Detect which cell encompasses the target text, then output its (X, Y) center coordinate. 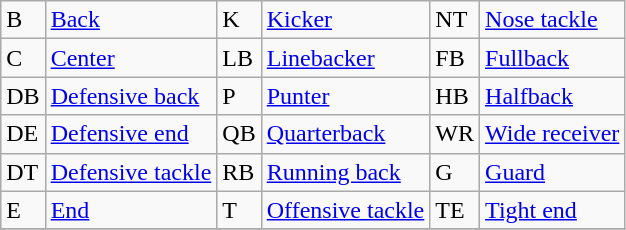
B (23, 20)
FB (455, 58)
P (239, 96)
Tight end (552, 210)
Defensive tackle (131, 172)
Guard (552, 172)
Center (131, 58)
C (23, 58)
Defensive back (131, 96)
Linebacker (346, 58)
G (455, 172)
Halfback (552, 96)
RB (239, 172)
DT (23, 172)
DB (23, 96)
T (239, 210)
Fullback (552, 58)
HB (455, 96)
E (23, 210)
Quarterback (346, 134)
Kicker (346, 20)
LB (239, 58)
End (131, 210)
Offensive tackle (346, 210)
QB (239, 134)
Punter (346, 96)
Back (131, 20)
Running back (346, 172)
Defensive end (131, 134)
TE (455, 210)
K (239, 20)
DE (23, 134)
WR (455, 134)
Nose tackle (552, 20)
Wide receiver (552, 134)
NT (455, 20)
